Identify which cell holds the provided text, then report its (x, y) central coordinate. 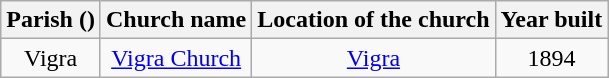
Parish () (51, 20)
Location of the church (374, 20)
Church name (176, 20)
1894 (552, 58)
Year built (552, 20)
Vigra Church (176, 58)
